Pinpoint the cell where the given text exists, returning its (X, Y) midpoint coordinate. 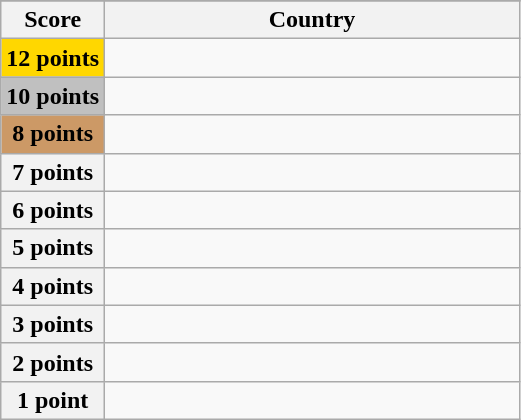
1 point (53, 400)
7 points (53, 172)
Country (312, 20)
8 points (53, 134)
12 points (53, 58)
2 points (53, 362)
Score (53, 20)
6 points (53, 210)
5 points (53, 248)
3 points (53, 324)
10 points (53, 96)
4 points (53, 286)
